Search for the cell housing the specified text and yield its (x, y) center coordinate. 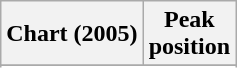
Chart (2005) (72, 34)
Peakposition (189, 34)
